Capture the cell that displays the provided text and extract its [X, Y] central coordinate. 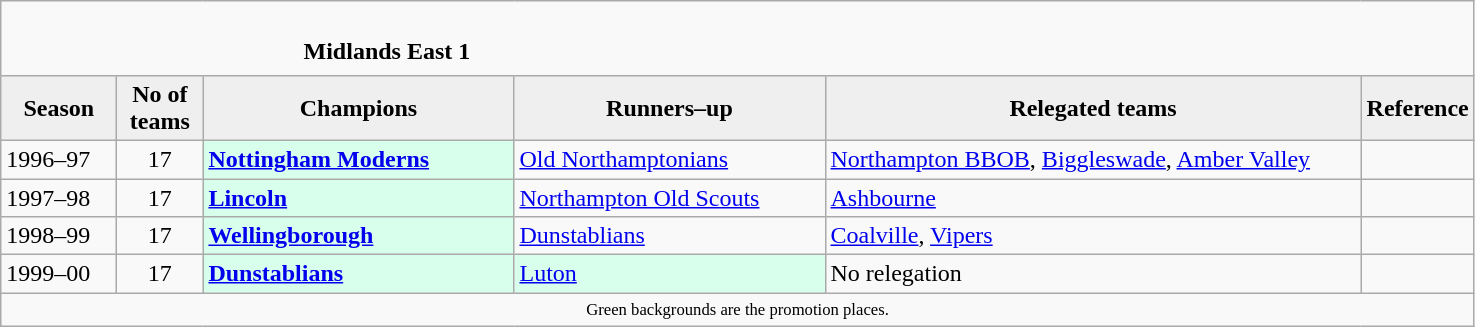
Runners–up [670, 108]
Lincoln [358, 197]
Northampton BBOB, Biggleswade, Amber Valley [1093, 159]
1999–00 [59, 274]
Relegated teams [1093, 108]
No relegation [1093, 274]
Old Northamptonians [670, 159]
Champions [358, 108]
No of teams [160, 108]
Season [59, 108]
Green backgrounds are the promotion places. [738, 310]
Wellingborough [358, 236]
Nottingham Moderns [358, 159]
1997–98 [59, 197]
Coalville, Vipers [1093, 236]
Ashbourne [1093, 197]
1996–97 [59, 159]
1998–99 [59, 236]
Northampton Old Scouts [670, 197]
Luton [670, 274]
Reference [1418, 108]
